For the text-containing cell, return its midpoint in (X, Y) coordinate format. 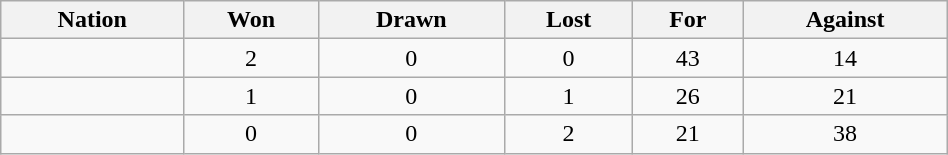
Lost (568, 20)
For (688, 20)
38 (845, 134)
43 (688, 58)
14 (845, 58)
26 (688, 96)
Won (252, 20)
Against (845, 20)
Drawn (411, 20)
Nation (92, 20)
